Pinpoint the cell where the given text exists, returning its [x, y] midpoint coordinate. 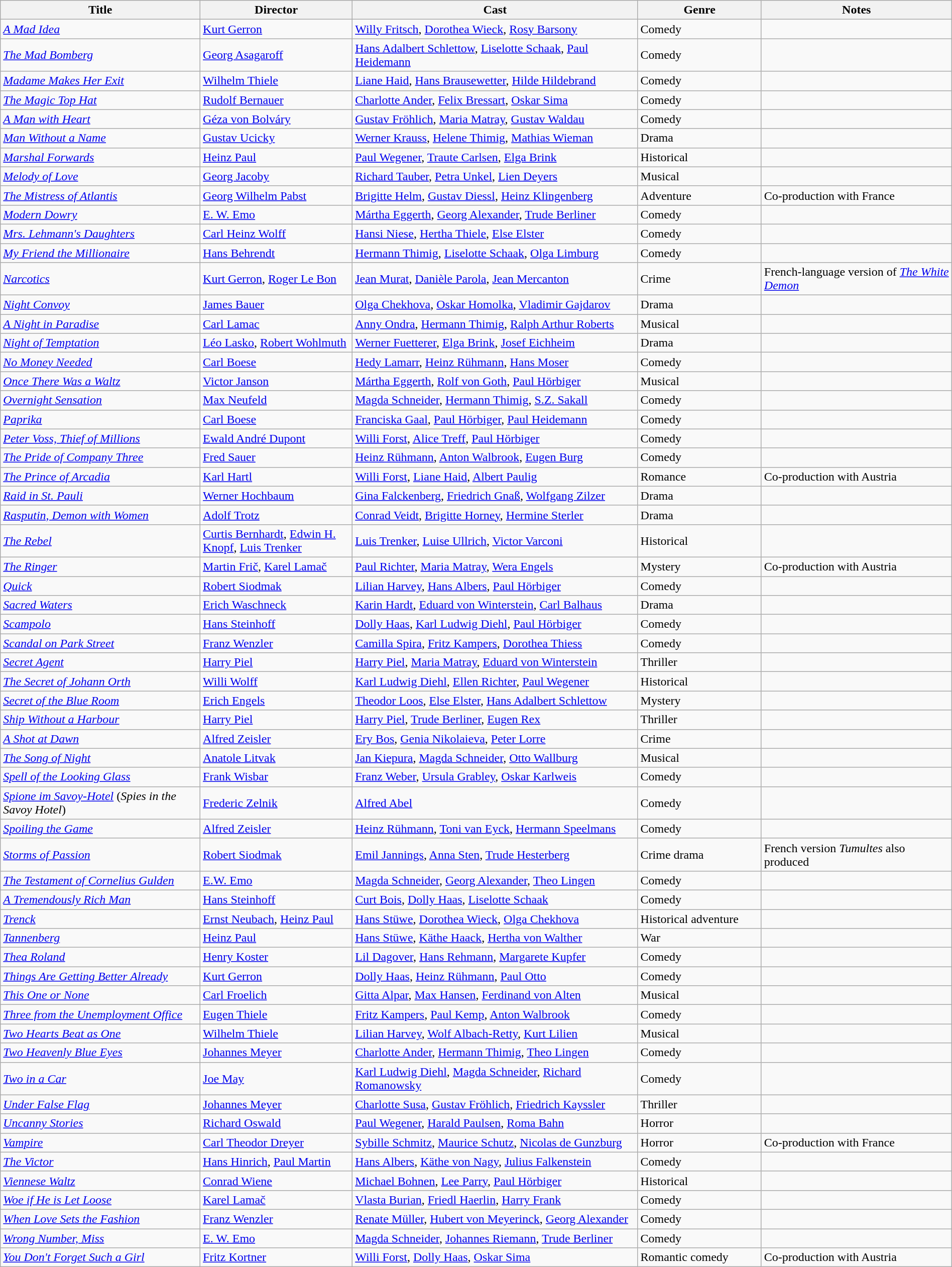
Richard Tauber, Petra Unkel, Lien Deyers [495, 176]
The Victor [100, 1162]
Scandal on Park Street [100, 643]
Night of Temptation [100, 343]
Carl Lamac [276, 324]
Carl Heinz Wolff [276, 234]
Madame Makes Her Exit [100, 81]
The Pride of Company Three [100, 457]
Harry Piel, Trude Berliner, Eugen Rex [495, 720]
Camilla Spira, Fritz Kampers, Dorothea Thiess [495, 643]
The Secret of Johann Orth [100, 681]
Karin Hardt, Eduard von Winterstein, Carl Balhaus [495, 605]
Hans Stüwe, Dorothea Wieck, Olga Chekhova [495, 918]
A Tremendously Rich Man [100, 899]
Modern Dowry [100, 214]
A Man with Heart [100, 119]
Brigitte Helm, Gustav Diessl, Heinz Klingenberg [495, 195]
The Magic Top Hat [100, 100]
Two Heavenly Blue Eyes [100, 1053]
Tannenberg [100, 938]
Hans Albers, Käthe von Nagy, Julius Falkenstein [495, 1162]
Quick [100, 586]
Géza von Bolváry [276, 119]
Woe if He is Let Loose [100, 1200]
Mrs. Lehmann's Daughters [100, 234]
Peter Voss, Thief of Millions [100, 438]
Paul Richter, Maria Matray, Wera Engels [495, 566]
Hans Adalbert Schlettow, Liselotte Schaak, Paul Heidemann [495, 55]
Rudolf Bernauer [276, 100]
Two in a Car [100, 1079]
Lilian Harvey, Hans Albers, Paul Hörbiger [495, 586]
No Money Needed [100, 362]
Melody of Love [100, 176]
The Song of Night [100, 758]
Secret of the Blue Room [100, 701]
Georg Asagaroff [276, 55]
Heinz Rühmann, Toni van Eyck, Hermann Speelmans [495, 829]
Scampolo [100, 624]
Anatole Litvak [276, 758]
Renate Müller, Hubert von Meyerinck, Georg Alexander [495, 1219]
Karel Lamač [276, 1200]
Fred Sauer [276, 457]
James Bauer [276, 305]
Under False Flag [100, 1104]
Willy Fritsch, Dorothea Wieck, Rosy Barsony [495, 29]
When Love Sets the Fashion [100, 1219]
Fritz Kortner [276, 1257]
Raid in St. Pauli [100, 496]
Conrad Wiene [276, 1181]
The Prince of Arcadia [100, 477]
French version Tumultes also produced [857, 855]
Historical adventure [699, 918]
Sacred Waters [100, 605]
Wrong Number, Miss [100, 1238]
Paul Wegener, Traute Carlsen, Elga Brink [495, 157]
Luis Trenker, Luise Ullrich, Victor Varconi [495, 540]
Erich Waschneck [276, 605]
Ernst Neubach, Heinz Paul [276, 918]
Gustav Ucicky [276, 138]
Jean Murat, Danièle Parola, Jean Mercanton [495, 279]
Erich Engels [276, 701]
Night Convoy [100, 305]
Heinz Rühmann, Anton Walbrook, Eugen Burg [495, 457]
Willi Forst, Alice Treff, Paul Hörbiger [495, 438]
Léo Lasko, Robert Wohlmuth [276, 343]
Magda Schneider, Hermann Thimig, S.Z. Sakall [495, 400]
Willi Forst, Dolly Haas, Oskar Sima [495, 1257]
Magda Schneider, Georg Alexander, Theo Lingen [495, 880]
The Testament of Cornelius Gulden [100, 880]
Dolly Haas, Karl Ludwig Diehl, Paul Hörbiger [495, 624]
Liane Haid, Hans Brausewetter, Hilde Hildebrand [495, 81]
Karl Ludwig Diehl, Magda Schneider, Richard Romanowsky [495, 1079]
Crime drama [699, 855]
Things Are Getting Better Already [100, 976]
Werner Fuetterer, Elga Brink, Josef Eichheim [495, 343]
Storms of Passion [100, 855]
Willi Wolff [276, 681]
Paul Wegener, Harald Paulsen, Roma Bahn [495, 1123]
Conrad Veidt, Brigitte Horney, Hermine Sterler [495, 515]
Werner Krauss, Helene Thimig, Mathias Wieman [495, 138]
Victor Janson [276, 381]
Two Hearts Beat as One [100, 1033]
Franciska Gaal, Paul Hörbiger, Paul Heidemann [495, 419]
Paprika [100, 419]
French-language version of The White Demon [857, 279]
Hedy Lamarr, Heinz Rühmann, Hans Moser [495, 362]
Rasputin, Demon with Women [100, 515]
Joe May [276, 1079]
E.W. Emo [276, 880]
Franz Weber, Ursula Grabley, Oskar Karlweis [495, 777]
The Rebel [100, 540]
This One or None [100, 995]
Carl Theodor Dreyer [276, 1142]
Curt Bois, Dolly Haas, Liselotte Schaak [495, 899]
Uncanny Stories [100, 1123]
Romantic comedy [699, 1257]
Spell of the Looking Glass [100, 777]
Carl Froelich [276, 995]
Jan Kiepura, Magda Schneider, Otto Wallburg [495, 758]
Frank Wisbar [276, 777]
Sybille Schmitz, Maurice Schutz, Nicolas de Gunzburg [495, 1142]
Martin Frič, Karel Lamač [276, 566]
Secret Agent [100, 662]
Hansi Niese, Hertha Thiele, Else Elster [495, 234]
Mártha Eggerth, Georg Alexander, Trude Berliner [495, 214]
Thea Roland [100, 957]
Charlotte Ander, Hermann Thimig, Theo Lingen [495, 1053]
Harry Piel, Maria Matray, Eduard von Winterstein [495, 662]
Kurt Gerron, Roger Le Bon [276, 279]
My Friend the Millionaire [100, 253]
Ship Without a Harbour [100, 720]
Emil Jannings, Anna Sten, Trude Hesterberg [495, 855]
Charlotte Ander, Felix Bressart, Oskar Sima [495, 100]
Lilian Harvey, Wolf Albach-Retty, Kurt Lilien [495, 1033]
Title [100, 10]
Vampire [100, 1142]
Trenck [100, 918]
Hans Stüwe, Käthe Haack, Hertha von Walther [495, 938]
Karl Ludwig Diehl, Ellen Richter, Paul Wegener [495, 681]
Hermann Thimig, Liselotte Schaak, Olga Limburg [495, 253]
Spione im Savoy-Hotel (Spies in the Savoy Hotel) [100, 802]
Lil Dagover, Hans Rehmann, Margarete Kupfer [495, 957]
Cast [495, 10]
Marshal Forwards [100, 157]
Man Without a Name [100, 138]
Alfred Abel [495, 802]
The Mad Bomberg [100, 55]
Eugen Thiele [276, 1014]
Charlotte Susa, Gustav Fröhlich, Friedrich Kayssler [495, 1104]
Ewald André Dupont [276, 438]
War [699, 938]
Werner Hochbaum [276, 496]
Willi Forst, Liane Haid, Albert Paulig [495, 477]
Magda Schneider, Johannes Riemann, Trude Berliner [495, 1238]
Karl Hartl [276, 477]
Frederic Zelnik [276, 802]
The Ringer [100, 566]
Anny Ondra, Hermann Thimig, Ralph Arthur Roberts [495, 324]
Vlasta Burian, Friedl Haerlin, Harry Frank [495, 1200]
Henry Koster [276, 957]
Gustav Fröhlich, Maria Matray, Gustav Waldau [495, 119]
Mártha Eggerth, Rolf von Goth, Paul Hörbiger [495, 381]
Max Neufeld [276, 400]
Adventure [699, 195]
Overnight Sensation [100, 400]
Ery Bos, Genia Nikolaieva, Peter Lorre [495, 739]
Three from the Unemployment Office [100, 1014]
Genre [699, 10]
Narcotics [100, 279]
Richard Oswald [276, 1123]
Hans Behrendt [276, 253]
Olga Chekhova, Oskar Homolka, Vladimir Gajdarov [495, 305]
Georg Jacoby [276, 176]
Once There Was a Waltz [100, 381]
Curtis Bernhardt, Edwin H. Knopf, Luis Trenker [276, 540]
Fritz Kampers, Paul Kemp, Anton Walbrook [495, 1014]
Viennese Waltz [100, 1181]
Gitta Alpar, Max Hansen, Ferdinand von Alten [495, 995]
You Don't Forget Such a Girl [100, 1257]
Director [276, 10]
Notes [857, 10]
Dolly Haas, Heinz Rühmann, Paul Otto [495, 976]
Spoiling the Game [100, 829]
A Mad Idea [100, 29]
A Night in Paradise [100, 324]
Adolf Trotz [276, 515]
Michael Bohnen, Lee Parry, Paul Hörbiger [495, 1181]
A Shot at Dawn [100, 739]
The Mistress of Atlantis [100, 195]
Georg Wilhelm Pabst [276, 195]
Gina Falckenberg, Friedrich Gnaß, Wolfgang Zilzer [495, 496]
Theodor Loos, Else Elster, Hans Adalbert Schlettow [495, 701]
Romance [699, 477]
Hans Hinrich, Paul Martin [276, 1162]
